Return [X, Y] of the center of cell containing provided text 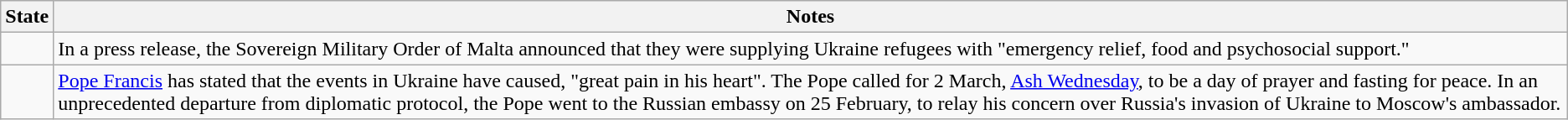
Notes [811, 17]
State [27, 17]
